Provide the [x, y] coordinate of the cell's center where the given text is located.  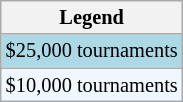
$25,000 tournaments [92, 51]
$10,000 tournaments [92, 85]
Legend [92, 17]
